Find where the given text appears and provide that cell's center as [x, y] coordinate. 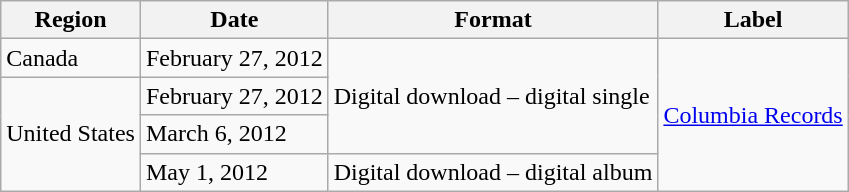
Format [493, 20]
Label [753, 20]
Region [71, 20]
Columbia Records [753, 115]
Canada [71, 58]
March 6, 2012 [234, 134]
Date [234, 20]
May 1, 2012 [234, 172]
Digital download – digital single [493, 96]
United States [71, 134]
Digital download – digital album [493, 172]
